From the cell containing the given text, extract its center point as (x, y) coordinate. 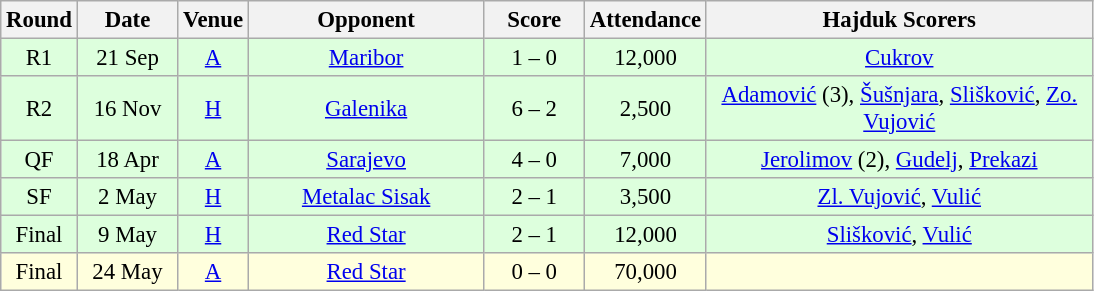
Red Star (366, 235)
Venue (214, 20)
Attendance (646, 20)
18 Apr (128, 160)
Adamović (3), Šušnjara, Slišković, Zo. Vujović (899, 108)
Galenika (366, 108)
6 – 2 (534, 108)
4 – 0 (534, 160)
Slišković, Vulić (899, 235)
2,500 (646, 108)
Opponent (366, 20)
Hajduk Scorers (899, 20)
1 – 0 (534, 58)
16 Nov (128, 108)
Cukrov (899, 58)
R2 (39, 108)
Date (128, 20)
Jerolimov (2), Gudelj, Prekazi (899, 160)
R1 (39, 58)
SF (39, 197)
Sarajevo (366, 160)
QF (39, 160)
Final (39, 235)
Zl. Vujović, Vulić (899, 197)
7,000 (646, 160)
Metalac Sisak (366, 197)
Score (534, 20)
9 May (128, 235)
Round (39, 20)
21 Sep (128, 58)
3,500 (646, 197)
2 May (128, 197)
Maribor (366, 58)
